Pinpoint the cell where the given text exists, returning its (X, Y) midpoint coordinate. 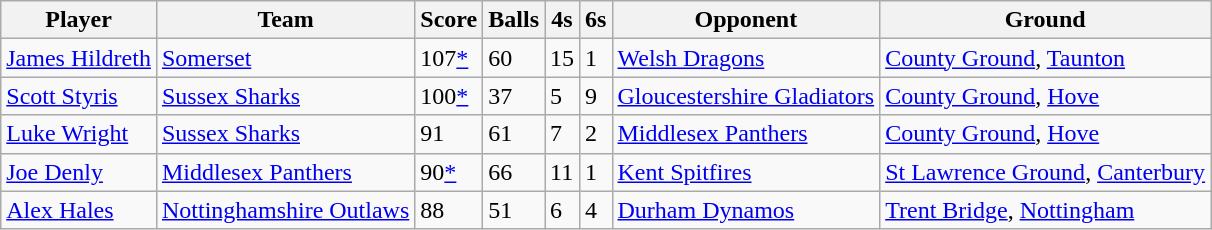
60 (514, 58)
6s (596, 20)
6 (562, 210)
Player (79, 20)
9 (596, 96)
Balls (514, 20)
7 (562, 134)
Welsh Dragons (746, 58)
4 (596, 210)
88 (449, 210)
Alex Hales (79, 210)
Scott Styris (79, 96)
100* (449, 96)
St Lawrence Ground, Canterbury (1046, 172)
90* (449, 172)
2 (596, 134)
Kent Spitfires (746, 172)
Luke Wright (79, 134)
15 (562, 58)
Gloucestershire Gladiators (746, 96)
Opponent (746, 20)
Ground (1046, 20)
51 (514, 210)
Score (449, 20)
37 (514, 96)
Somerset (285, 58)
County Ground, Taunton (1046, 58)
4s (562, 20)
107* (449, 58)
Durham Dynamos (746, 210)
Trent Bridge, Nottingham (1046, 210)
5 (562, 96)
61 (514, 134)
66 (514, 172)
Joe Denly (79, 172)
Nottinghamshire Outlaws (285, 210)
James Hildreth (79, 58)
Team (285, 20)
11 (562, 172)
91 (449, 134)
